Locate the cell with the specified text and output its (X, Y) center coordinate. 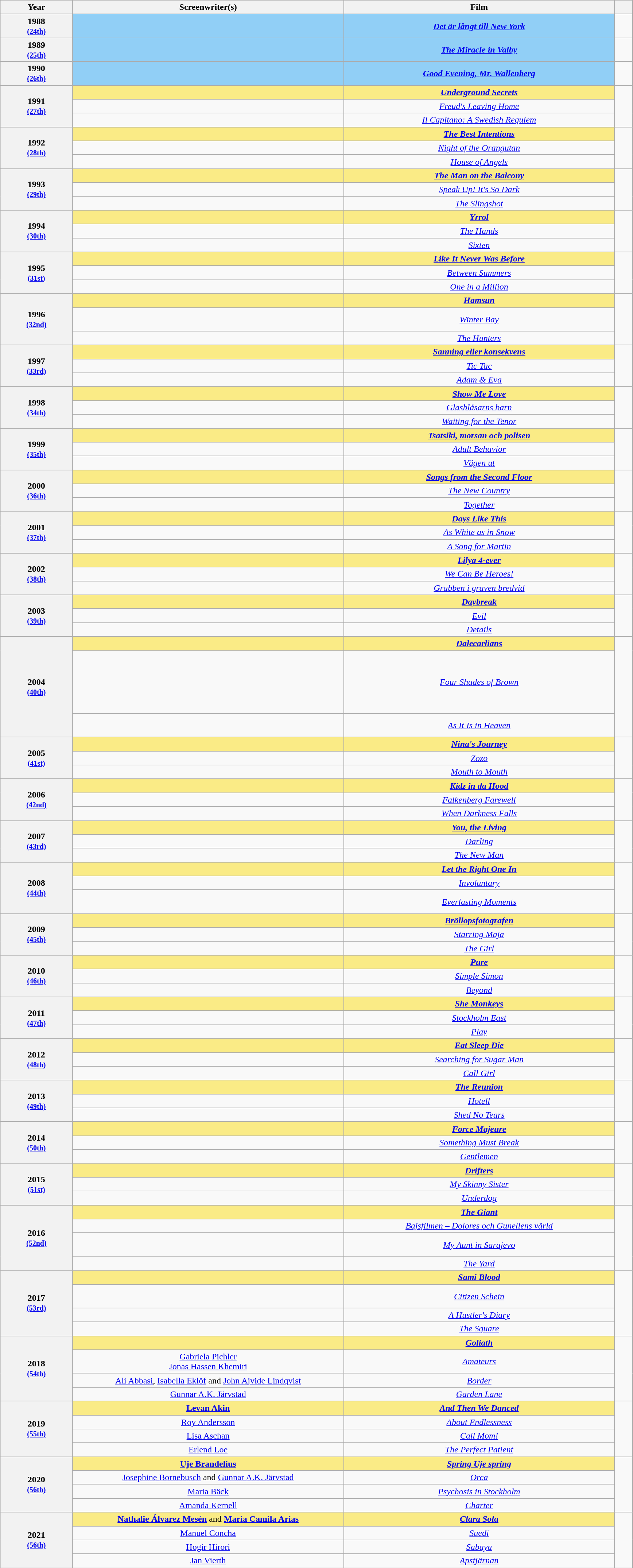
Maria Bäck (208, 1491)
Sami Blood (479, 1277)
The New Man (479, 855)
Shed No Tears (479, 1115)
Simple Simon (479, 976)
Call Mom! (479, 1436)
Spring Uje spring (479, 1464)
Sixten (479, 245)
Daybreak (479, 602)
Tsatsiki, morsan och polisen (479, 435)
One in a Million (479, 287)
Film (479, 7)
2013(49th) (36, 1101)
Levan Akin (208, 1408)
Nathalie Álvarez Mesén and Maria Camila Arias (208, 1519)
Winter Bay (479, 319)
Gunnar A.K. Järvstad (208, 1394)
1988(24th) (36, 26)
Yrrol (479, 217)
Adult Behavior (479, 449)
Jan Vierth (208, 1561)
2006(42nd) (36, 800)
1992(28th) (36, 148)
Waiting for the Tenor (479, 421)
The Girl (479, 948)
Songs from the Second Floor (479, 477)
Screenwriter(s) (208, 7)
Stockholm East (479, 1018)
The Hands (479, 231)
Starring Maja (479, 934)
Falkenberg Farewell (479, 800)
Gentlemen (479, 1156)
Apstjärnan (479, 1561)
2007(43rd) (36, 841)
2018(54th) (36, 1368)
1993(29th) (36, 189)
Manuel Concha (208, 1533)
2020(56th) (36, 1484)
The Hunters (479, 338)
My Skinny Sister (479, 1184)
2019(55th) (36, 1429)
Suedi (479, 1533)
Sabaya (479, 1547)
Adam & Eva (479, 380)
The Yard (479, 1264)
2005(41st) (36, 758)
The Slingshot (479, 203)
2015(51st) (36, 1184)
1997(33rd) (36, 366)
2021(56th) (36, 1540)
Amateurs (479, 1362)
Speak Up! It's So Dark (479, 189)
Grabben i graven bredvid (479, 588)
The Perfect Patient (479, 1450)
Night of the Orangutan (479, 148)
2001(37th) (36, 532)
Sanning eller konsekvens (479, 352)
Four Shades of Brown (479, 682)
A Hustler's Diary (479, 1315)
Play (479, 1032)
Garden Lane (479, 1394)
Lilya 4-ever (479, 560)
Gabriela PichlerJonas Hassen Khemiri (208, 1362)
1989(25th) (36, 50)
My Aunt in Sarajevo (479, 1245)
Details (479, 629)
Call Girl (479, 1073)
2014(50th) (36, 1142)
1990(26th) (36, 74)
She Monkeys (479, 1004)
2002(38th) (36, 574)
Involuntary (479, 883)
Beyond (479, 990)
Orca (479, 1478)
Det är långt till New York (479, 26)
Clara Sola (479, 1519)
1999(35th) (36, 449)
Border (479, 1380)
When Darkness Falls (479, 814)
And Then We Danced (479, 1408)
1994(30th) (36, 231)
2012(48th) (36, 1059)
Drifters (479, 1170)
Hogir Hirori (208, 1547)
1996(32nd) (36, 319)
1995(31st) (36, 273)
Mouth to Mouth (479, 772)
The Square (479, 1329)
Eat Sleep Die (479, 1045)
Hotell (479, 1101)
Hamsun (479, 300)
Between Summers (479, 273)
Days Like This (479, 519)
Dalecarlians (479, 643)
1991(27th) (36, 106)
Roy Andersson (208, 1422)
Goliath (479, 1343)
Josephine Bornebusch and Gunnar A.K. Järvstad (208, 1478)
Force Majeure (479, 1129)
You, the Living (479, 827)
Bröllopsfotografen (479, 920)
2008(44th) (36, 888)
Let the Right One In (479, 869)
Something Must Break (479, 1142)
2003(39th) (36, 616)
Erlend Loe (208, 1450)
Il Capitano: A Swedish Requiem (479, 120)
As It Is in Heaven (479, 726)
1998(34th) (36, 407)
Psychosis in Stockholm (479, 1491)
Kidz in da Hood (479, 786)
House of Angels (479, 162)
2004(40th) (36, 687)
Tic Tac (479, 366)
2011(47th) (36, 1018)
Good Evening, Mr. Wallenberg (479, 74)
Zozo (479, 758)
Underground Secrets (479, 92)
A Song for Martin (479, 546)
Darling (479, 841)
About Endlessness (479, 1422)
Like It Never Was Before (479, 259)
Vägen ut (479, 463)
Nina's Journey (479, 744)
Show Me Love (479, 393)
Searching for Sugar Man (479, 1059)
2000(36th) (36, 491)
The Miracle in Valby (479, 50)
Evil (479, 616)
Year (36, 7)
Together (479, 505)
Glasblåsarns barn (479, 407)
The Reunion (479, 1087)
Amanda Kernell (208, 1505)
Citizen Schein (479, 1296)
Ali Abbasi, Isabella Eklöf and John Ajvide Lindqvist (208, 1380)
As White as in Snow (479, 532)
2010(46th) (36, 976)
Pure (479, 962)
Charter (479, 1505)
Underdog (479, 1198)
2009(45th) (36, 934)
The Giant (479, 1212)
Freud's Leaving Home (479, 106)
We Can Be Heroes! (479, 574)
Everlasting Moments (479, 901)
Lisa Aschan (208, 1436)
2017(53rd) (36, 1303)
2016(52nd) (36, 1238)
The Best Intentions (479, 134)
Uje Brandelius (208, 1464)
The Man on the Balcony (479, 175)
Bajsfilmen – Dolores och Gunellens värld (479, 1226)
The New Country (479, 491)
